For the text-containing cell, return its midpoint in (x, y) coordinate format. 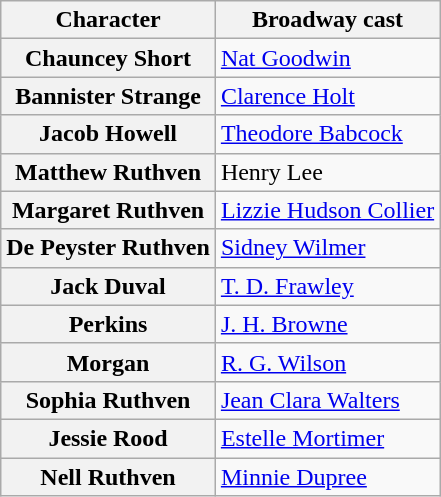
Jacob Howell (108, 134)
Margaret Ruthven (108, 210)
De Peyster Ruthven (108, 248)
Nell Ruthven (108, 477)
Minnie Dupree (327, 477)
Perkins (108, 324)
Clarence Holt (327, 96)
Broadway cast (327, 20)
Matthew Ruthven (108, 172)
Jack Duval (108, 286)
R. G. Wilson (327, 362)
Jessie Rood (108, 438)
Nat Goodwin (327, 58)
Sidney Wilmer (327, 248)
J. H. Browne (327, 324)
Jean Clara Walters (327, 400)
Estelle Mortimer (327, 438)
Character (108, 20)
Theodore Babcock (327, 134)
Chauncey Short (108, 58)
T. D. Frawley (327, 286)
Sophia Ruthven (108, 400)
Bannister Strange (108, 96)
Lizzie Hudson Collier (327, 210)
Morgan (108, 362)
Henry Lee (327, 172)
